Find where the given text appears and provide that cell's center as [x, y] coordinate. 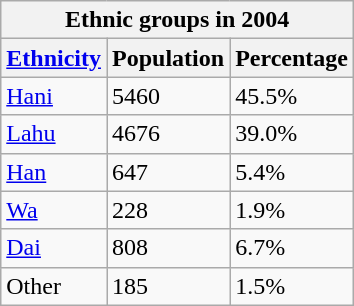
Dai [54, 248]
Wa [54, 210]
Ethnicity [54, 58]
5460 [168, 96]
Percentage [292, 58]
Hani [54, 96]
Lahu [54, 134]
5.4% [292, 172]
Ethnic groups in 2004 [178, 20]
45.5% [292, 96]
1.9% [292, 210]
808 [168, 248]
4676 [168, 134]
Population [168, 58]
647 [168, 172]
Other [54, 286]
228 [168, 210]
1.5% [292, 286]
Han [54, 172]
39.0% [292, 134]
6.7% [292, 248]
185 [168, 286]
